Extract the (X, Y) coordinate from the center of the cell holding the provided text.  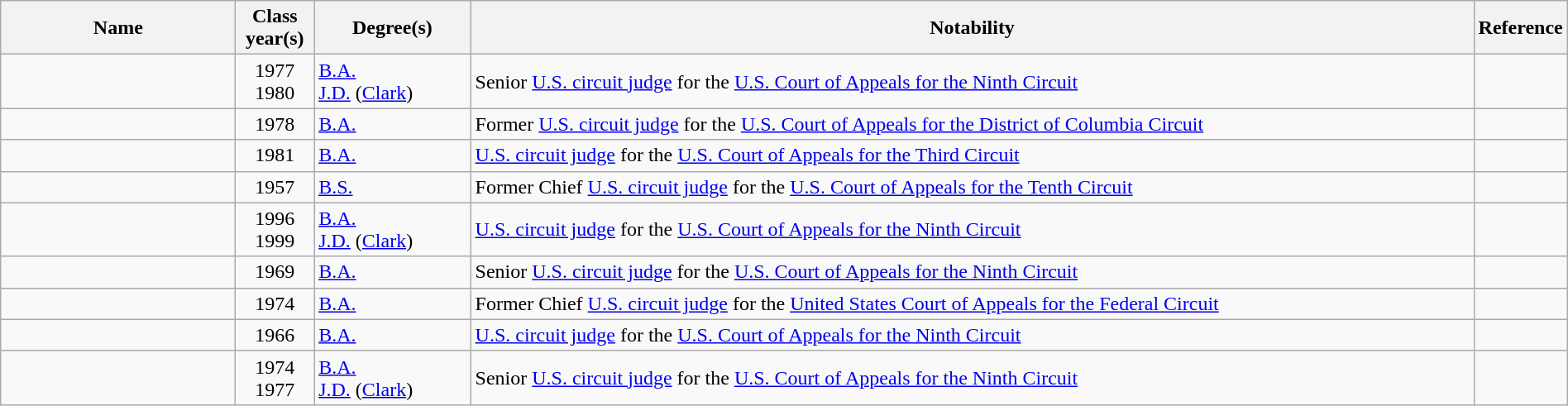
Former Chief U.S. circuit judge for the U.S. Court of Appeals for the Tenth Circuit (973, 187)
1974 (275, 303)
Former Chief U.S. circuit judge for the United States Court of Appeals for the Federal Circuit (973, 303)
Name (118, 28)
1969 (275, 272)
1957 (275, 187)
1978 (275, 124)
B.S. (392, 187)
Class year(s) (275, 28)
Reference (1520, 28)
Notability (973, 28)
19961999 (275, 230)
U.S. circuit judge for the U.S. Court of Appeals for the Third Circuit (973, 155)
1966 (275, 335)
1981 (275, 155)
19741977 (275, 377)
19771980 (275, 81)
Former U.S. circuit judge for the U.S. Court of Appeals for the District of Columbia Circuit (973, 124)
Degree(s) (392, 28)
